For the text-containing cell, return its midpoint in (x, y) coordinate format. 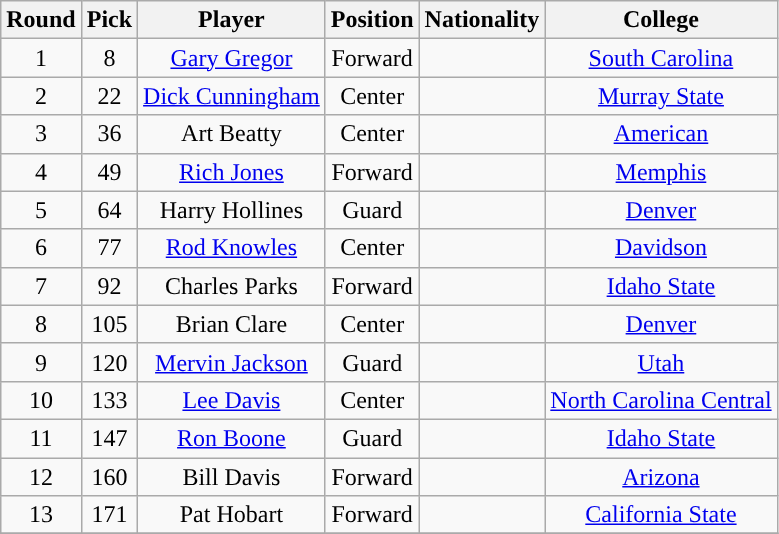
Mervin Jackson (232, 362)
3 (41, 134)
160 (109, 477)
California State (661, 515)
92 (109, 286)
Pick (109, 20)
Davidson (661, 248)
2 (41, 96)
Arizona (661, 477)
Nationality (482, 20)
Dick Cunningham (232, 96)
120 (109, 362)
12 (41, 477)
133 (109, 400)
36 (109, 134)
10 (41, 400)
5 (41, 210)
North Carolina Central (661, 400)
Harry Hollines (232, 210)
4 (41, 172)
1 (41, 58)
77 (109, 248)
Pat Hobart (232, 515)
171 (109, 515)
Utah (661, 362)
Position (372, 20)
Memphis (661, 172)
Charles Parks (232, 286)
South Carolina (661, 58)
13 (41, 515)
11 (41, 438)
Gary Gregor (232, 58)
49 (109, 172)
Bill Davis (232, 477)
22 (109, 96)
6 (41, 248)
Player (232, 20)
Round (41, 20)
American (661, 134)
9 (41, 362)
147 (109, 438)
7 (41, 286)
College (661, 20)
105 (109, 324)
Art Beatty (232, 134)
Murray State (661, 96)
Lee Davis (232, 400)
Rod Knowles (232, 248)
Brian Clare (232, 324)
Rich Jones (232, 172)
Ron Boone (232, 438)
64 (109, 210)
